Identify which cell holds the provided text, then report its [X, Y] central coordinate. 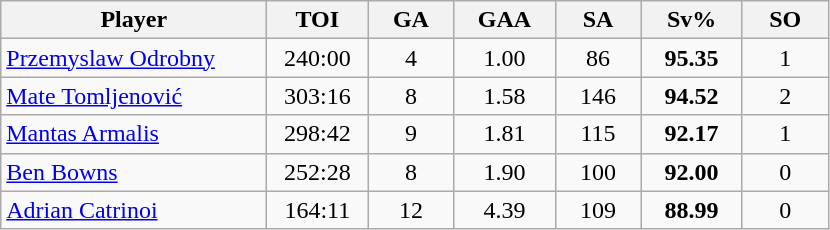
2 [785, 96]
Przemyslaw Odrobny [134, 58]
Player [134, 20]
95.35 [692, 58]
1.58 [504, 96]
SO [785, 20]
Mate Tomljenović [134, 96]
109 [598, 210]
164:11 [318, 210]
86 [598, 58]
4.39 [504, 210]
303:16 [318, 96]
SA [598, 20]
1.81 [504, 134]
240:00 [318, 58]
88.99 [692, 210]
298:42 [318, 134]
4 [411, 58]
GA [411, 20]
TOI [318, 20]
Mantas Armalis [134, 134]
GAA [504, 20]
1.00 [504, 58]
94.52 [692, 96]
115 [598, 134]
146 [598, 96]
252:28 [318, 172]
12 [411, 210]
Adrian Catrinoi [134, 210]
Ben Bowns [134, 172]
1.90 [504, 172]
100 [598, 172]
92.17 [692, 134]
Sv% [692, 20]
9 [411, 134]
92.00 [692, 172]
